Provide the [x, y] coordinate of the cell's center where the given text is located.  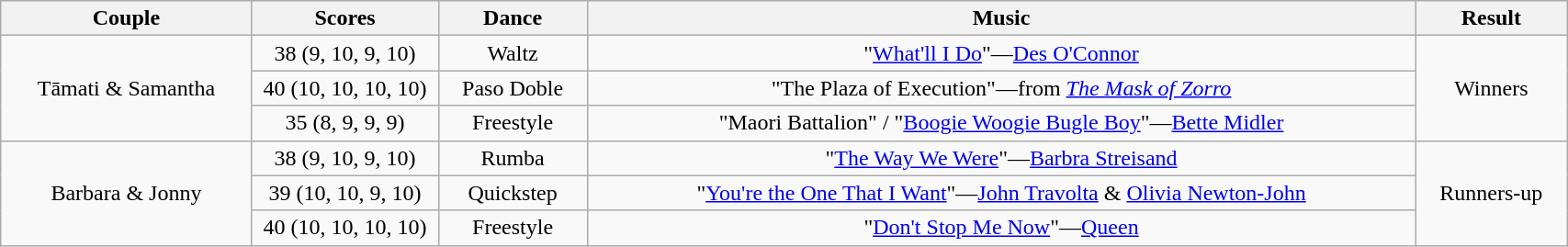
"Maori Battalion" / "Boogie Woogie Bugle Boy"—Bette Midler [1001, 123]
Paso Doble [513, 88]
Quickstep [513, 193]
Rumba [513, 158]
Runners-up [1492, 193]
Winners [1492, 88]
"The Plaza of Execution"—from The Mask of Zorro [1001, 88]
"You're the One That I Want"—John Travolta & Olivia Newton-John [1001, 193]
Music [1001, 18]
"The Way We Were"—Barbra Streisand [1001, 158]
Waltz [513, 53]
Dance [513, 18]
Scores [345, 18]
Barbara & Jonny [127, 193]
Couple [127, 18]
Result [1492, 18]
"What'll I Do"—Des O'Connor [1001, 53]
"Don't Stop Me Now"—Queen [1001, 228]
35 (8, 9, 9, 9) [345, 123]
39 (10, 10, 9, 10) [345, 193]
Tāmati & Samantha [127, 88]
